Identify which cell holds the provided text, then report its [x, y] central coordinate. 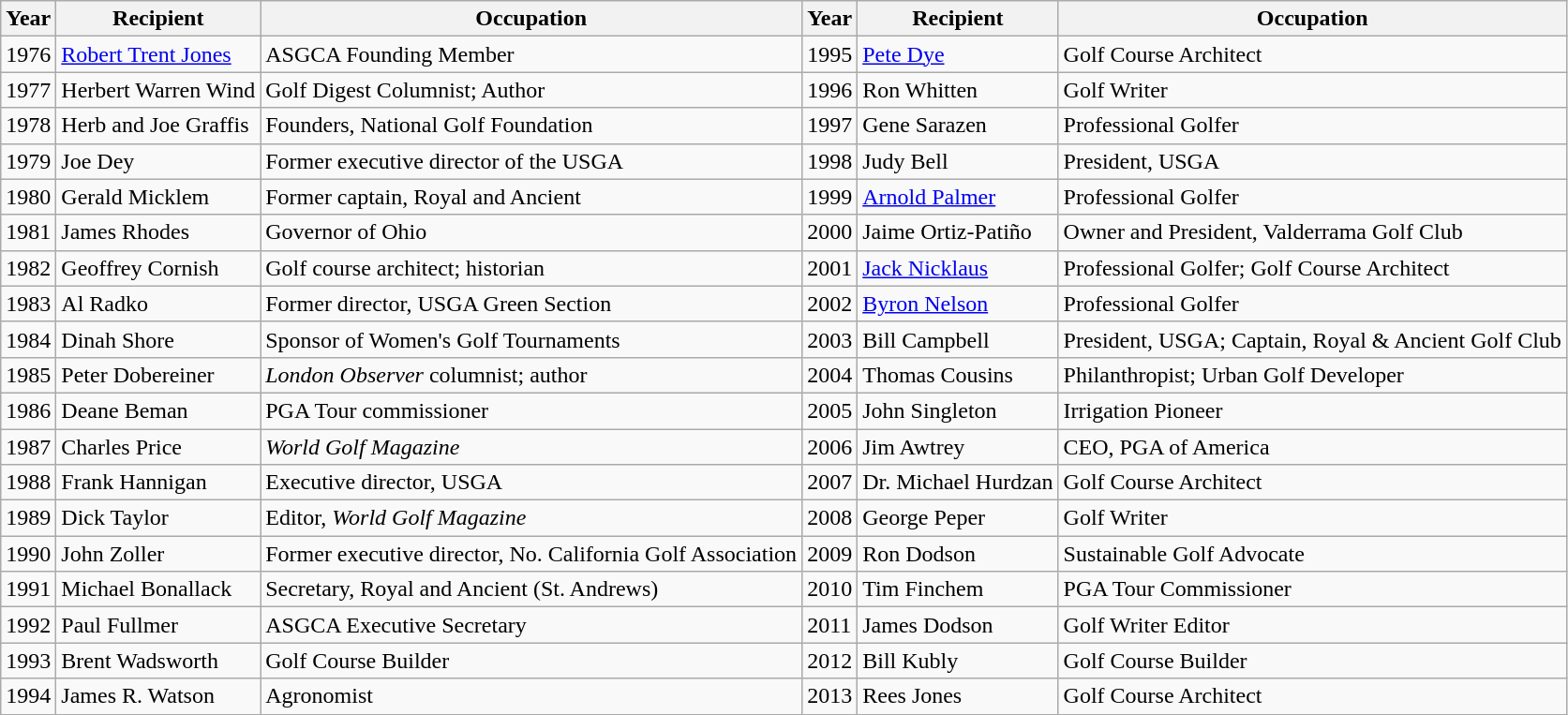
1993 [28, 661]
1988 [28, 483]
George Peper [958, 518]
2013 [830, 696]
2010 [830, 589]
2011 [830, 625]
Editor, World Golf Magazine [531, 518]
2008 [830, 518]
Philanthropist; Urban Golf Developer [1312, 375]
Dr. Michael Hurdzan [958, 483]
ASGCA Founding Member [531, 54]
Secretary, Royal and Ancient (St. Andrews) [531, 589]
World Golf Magazine [531, 447]
Herbert Warren Wind [158, 90]
Dinah Shore [158, 339]
Robert Trent Jones [158, 54]
Gerald Micklem [158, 197]
Golf Digest Columnist; Author [531, 90]
2012 [830, 661]
1989 [28, 518]
James Dodson [958, 625]
2001 [830, 268]
Golf course architect; historian [531, 268]
James R. Watson [158, 696]
Former executive director of the USGA [531, 161]
1999 [830, 197]
John Zoller [158, 554]
PGA Tour commissioner [531, 410]
1983 [28, 304]
President, USGA; Captain, Royal & Ancient Golf Club [1312, 339]
Irrigation Pioneer [1312, 410]
Executive director, USGA [531, 483]
1990 [28, 554]
Brent Wadsworth [158, 661]
1977 [28, 90]
PGA Tour Commissioner [1312, 589]
Former director, USGA Green Section [531, 304]
Jaime Ortiz-Patiño [958, 232]
ASGCA Executive Secretary [531, 625]
Deane Beman [158, 410]
Governor of Ohio [531, 232]
Sponsor of Women's Golf Tournaments [531, 339]
1996 [830, 90]
Pete Dye [958, 54]
1994 [28, 696]
Byron Nelson [958, 304]
Bill Kubly [958, 661]
Jack Nicklaus [958, 268]
Tim Finchem [958, 589]
2009 [830, 554]
2006 [830, 447]
1976 [28, 54]
President, USGA [1312, 161]
Professional Golfer; Golf Course Architect [1312, 268]
2002 [830, 304]
1981 [28, 232]
Sustainable Golf Advocate [1312, 554]
Owner and President, Valderrama Golf Club [1312, 232]
Agronomist [531, 696]
Dick Taylor [158, 518]
Peter Dobereiner [158, 375]
1984 [28, 339]
1982 [28, 268]
Charles Price [158, 447]
1992 [28, 625]
Ron Whitten [958, 90]
Joe Dey [158, 161]
2004 [830, 375]
Rees Jones [958, 696]
Gene Sarazen [958, 126]
John Singleton [958, 410]
2000 [830, 232]
1995 [830, 54]
1991 [28, 589]
1978 [28, 126]
Bill Campbell [958, 339]
Former captain, Royal and Ancient [531, 197]
Paul Fullmer [158, 625]
1980 [28, 197]
Michael Bonallack [158, 589]
1998 [830, 161]
1997 [830, 126]
Golf Writer Editor [1312, 625]
1985 [28, 375]
2007 [830, 483]
Frank Hannigan [158, 483]
1987 [28, 447]
Jim Awtrey [958, 447]
Former executive director, No. California Golf Association [531, 554]
1979 [28, 161]
Judy Bell [958, 161]
2003 [830, 339]
1986 [28, 410]
James Rhodes [158, 232]
London Observer columnist; author [531, 375]
Geoffrey Cornish [158, 268]
2005 [830, 410]
CEO, PGA of America [1312, 447]
Herb and Joe Graffis [158, 126]
Ron Dodson [958, 554]
Thomas Cousins [958, 375]
Al Radko [158, 304]
Arnold Palmer [958, 197]
Founders, National Golf Foundation [531, 126]
